Pinpoint the cell where the given text exists, returning its [X, Y] midpoint coordinate. 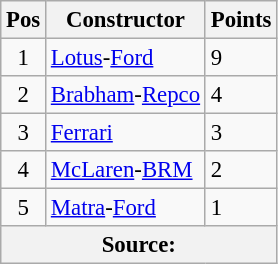
McLaren-BRM [126, 170]
Source: [139, 245]
Ferrari [126, 133]
Constructor [126, 20]
5 [24, 208]
9 [240, 58]
Brabham-Repco [126, 95]
Pos [24, 20]
Matra-Ford [126, 208]
Points [240, 20]
Lotus-Ford [126, 58]
